Return [X, Y] of the center of cell containing provided text 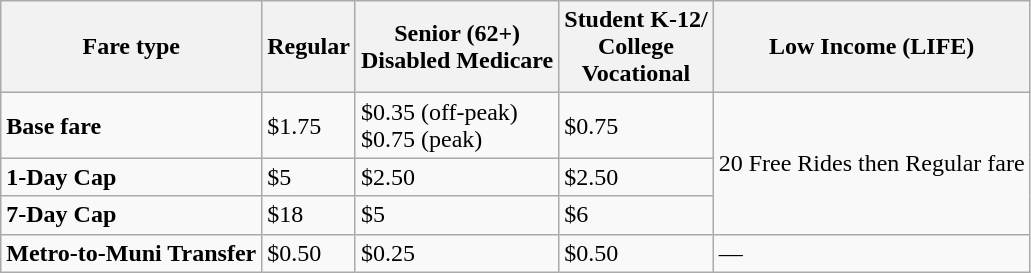
$18 [309, 215]
$0.35 (off-peak)$0.75 (peak) [456, 126]
$0.75 [636, 126]
Base fare [132, 126]
7-Day Cap [132, 215]
— [872, 253]
Regular [309, 47]
Fare type [132, 47]
Senior (62+)Disabled Medicare [456, 47]
$0.25 [456, 253]
Student K-12/CollegeVocational [636, 47]
Metro-to-Muni Transfer [132, 253]
$6 [636, 215]
Low Income (LIFE) [872, 47]
20 Free Rides then Regular fare [872, 164]
$1.75 [309, 126]
1-Day Cap [132, 177]
